Search for the cell housing the specified text and yield its (X, Y) center coordinate. 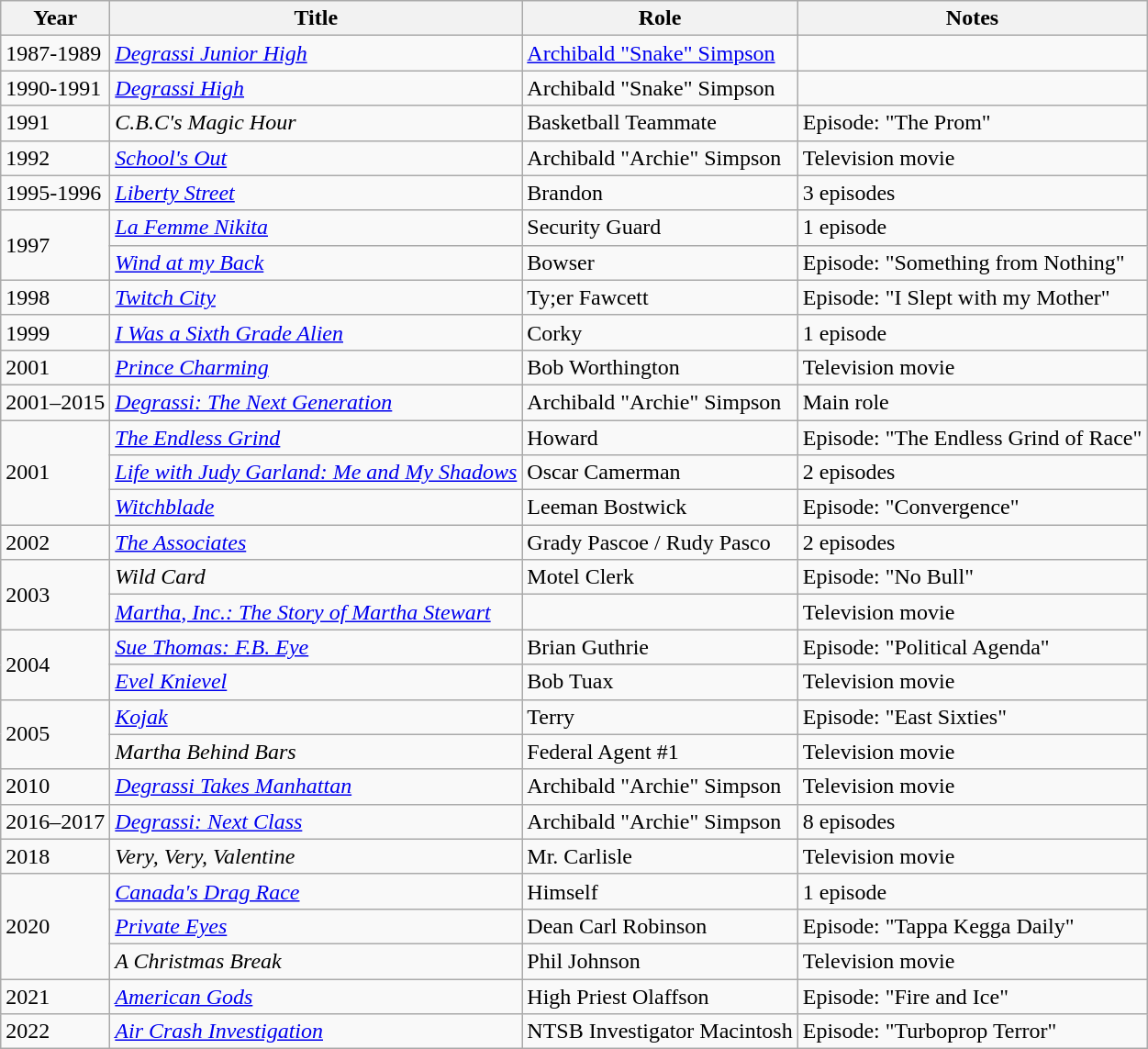
2021 (55, 996)
Phil Johnson (660, 961)
Degrassi High (316, 88)
Corky (660, 332)
Episode: "I Slept with my Mother" (973, 297)
La Femme Nikita (316, 228)
Degrassi: Next Class (316, 821)
Grady Pascoe / Rudy Pasco (660, 542)
Prince Charming (316, 367)
Degrassi Takes Manhattan (316, 787)
Terry (660, 717)
Title (316, 18)
Sue Thomas: F.B. Eye (316, 647)
Episode: "The Endless Grind of Race" (973, 438)
Dean Carl Robinson (660, 926)
2016–2017 (55, 821)
Martha, Inc.: The Story of Martha Stewart (316, 612)
A Christmas Break (316, 961)
Leeman Bostwick (660, 508)
C.B.C's Magic Hour (316, 123)
2004 (55, 664)
Brandon (660, 193)
Notes (973, 18)
The Associates (316, 542)
Air Crash Investigation (316, 1032)
1995-1996 (55, 193)
Canada's Drag Race (316, 891)
2001–2015 (55, 402)
Basketball Teammate (660, 123)
Witchblade (316, 508)
Martha Behind Bars (316, 752)
Evel Knievel (316, 682)
Role (660, 18)
Twitch City (316, 297)
Federal Agent #1 (660, 752)
Himself (660, 891)
2020 (55, 926)
Episode: "Fire and Ice" (973, 996)
Howard (660, 438)
Liberty Street (316, 193)
1997 (55, 245)
Very, Very, Valentine (316, 856)
Kojak (316, 717)
Episode: "Turboprop Terror" (973, 1032)
Episode: "The Prom" (973, 123)
1998 (55, 297)
2010 (55, 787)
2022 (55, 1032)
1992 (55, 158)
Ty;er Fawcett (660, 297)
Brian Guthrie (660, 647)
1999 (55, 332)
Degrassi: The Next Generation (316, 402)
Security Guard (660, 228)
Episode: "Political Agenda" (973, 647)
Bowser (660, 262)
Mr. Carlisle (660, 856)
2003 (55, 595)
Episode: "Something from Nothing" (973, 262)
High Priest Olaffson (660, 996)
Episode: "No Bull" (973, 577)
Episode: "Tappa Kegga Daily" (973, 926)
American Gods (316, 996)
1990-1991 (55, 88)
2002 (55, 542)
The Endless Grind (316, 438)
2005 (55, 734)
Bob Tuax (660, 682)
Private Eyes (316, 926)
1991 (55, 123)
3 episodes (973, 193)
Wild Card (316, 577)
Bob Worthington (660, 367)
Life with Judy Garland: Me and My Shadows (316, 473)
Episode: "Convergence" (973, 508)
Degrassi Junior High (316, 53)
8 episodes (973, 821)
School's Out (316, 158)
2018 (55, 856)
Main role (973, 402)
Motel Clerk (660, 577)
1987-1989 (55, 53)
NTSB Investigator Macintosh (660, 1032)
Wind at my Back (316, 262)
I Was a Sixth Grade Alien (316, 332)
Episode: "East Sixties" (973, 717)
Year (55, 18)
Oscar Camerman (660, 473)
